Pinpoint the cell where the given text exists, returning its (X, Y) midpoint coordinate. 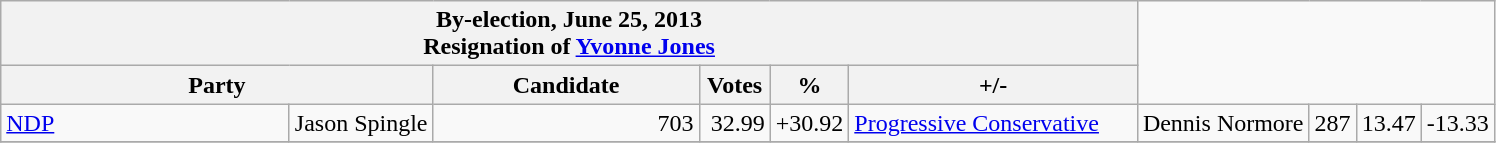
Dennis Normore (1223, 123)
Jason Spingle (361, 123)
-13.33 (1458, 123)
703 (566, 123)
Votes (734, 85)
Progressive Conservative (994, 123)
NDP (146, 123)
13.47 (1388, 123)
+/- (994, 85)
32.99 (734, 123)
Party (217, 85)
287 (1332, 123)
By-election, June 25, 2013Resignation of Yvonne Jones (570, 34)
+30.92 (810, 123)
% (810, 85)
Candidate (566, 85)
